Detect which cell encompasses the target text, then output its [x, y] center coordinate. 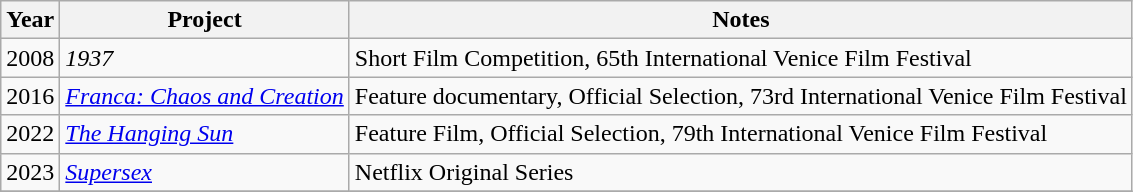
Feature documentary, Official Selection, 73rd International Venice Film Festival [740, 96]
Netflix Original Series [740, 172]
Year [30, 20]
2016 [30, 96]
Franca: Chaos and Creation [205, 96]
1937 [205, 58]
2023 [30, 172]
Project [205, 20]
Supersex [205, 172]
Short Film Competition, 65th International Venice Film Festival [740, 58]
2022 [30, 134]
The Hanging Sun [205, 134]
Feature Film, Official Selection, 79th International Venice Film Festival [740, 134]
Notes [740, 20]
2008 [30, 58]
